Extract the (X, Y) coordinate from the center of the cell holding the provided text.  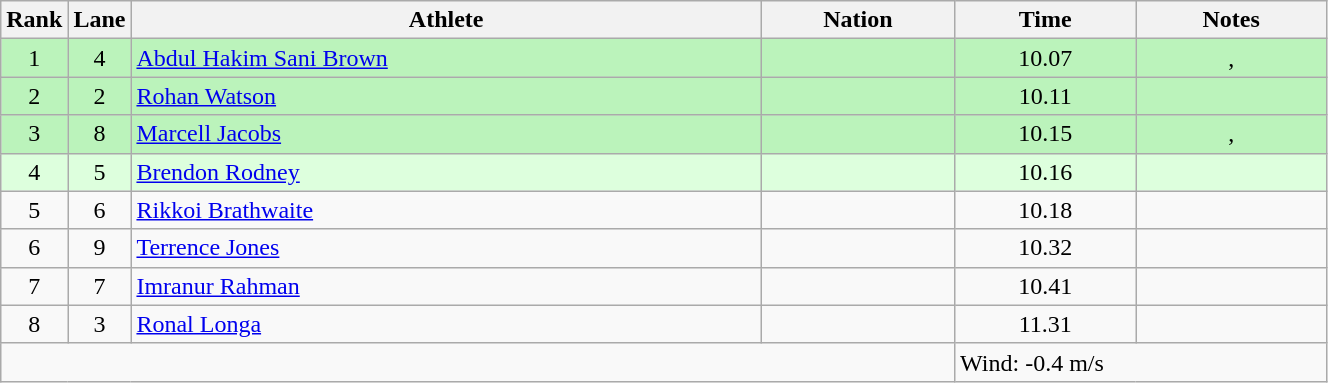
Ronal Longa (446, 324)
Notes (1232, 20)
Nation (858, 20)
10.07 (1046, 58)
10.11 (1046, 96)
Rank (34, 20)
Athlete (446, 20)
Terrence Jones (446, 248)
Wind: -0.4 m/s (1141, 362)
Lane (100, 20)
11.31 (1046, 324)
10.41 (1046, 286)
1 (34, 58)
10.16 (1046, 172)
Marcell Jacobs (446, 134)
Rikkoi Brathwaite (446, 210)
Imranur Rahman (446, 286)
Brendon Rodney (446, 172)
Time (1046, 20)
Rohan Watson (446, 96)
10.32 (1046, 248)
Abdul Hakim Sani Brown (446, 58)
10.15 (1046, 134)
9 (100, 248)
10.18 (1046, 210)
